Pinpoint the cell where the given text exists, returning its [X, Y] midpoint coordinate. 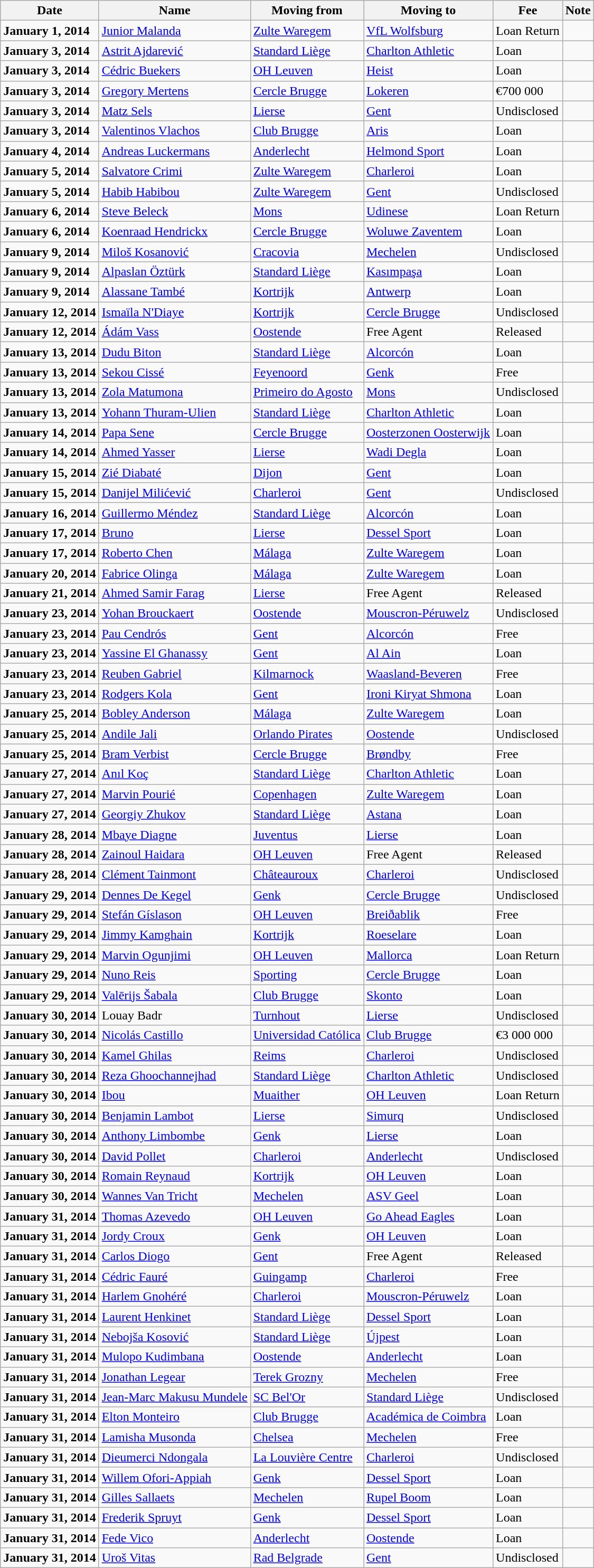
Universidad Católica [307, 1035]
Astrit Ajdarević [174, 51]
Jordy Croux [174, 1236]
Salvatore Crimi [174, 171]
Châteauroux [307, 874]
Reims [307, 1055]
Clément Tainmont [174, 874]
January 1, 2014 [50, 31]
Dieumerci Ndongala [174, 1457]
Brøndby [428, 754]
Gilles Sallaets [174, 1497]
Lokeren [428, 91]
Mallorca [428, 955]
Bram Verbist [174, 754]
Marvin Pourié [174, 794]
Fee [528, 11]
Rodgers Kola [174, 694]
Nicolás Castillo [174, 1035]
Cédric Buekers [174, 71]
Újpest [428, 1337]
Ádám Vass [174, 332]
Kamel Ghilas [174, 1055]
Yassine El Ghanassy [174, 654]
Frederik Spruyt [174, 1517]
VfL Wolfsburg [428, 31]
Muaither [307, 1095]
Andile Jali [174, 734]
Al Ain [428, 654]
Willem Ofori-Appiah [174, 1477]
Matz Sels [174, 111]
Go Ahead Eagles [428, 1216]
Anthony Limbombe [174, 1136]
SC Bel'Or [307, 1397]
Copenhagen [307, 794]
Cracovia [307, 252]
January 21, 2014 [50, 593]
David Pollet [174, 1156]
Benjamin Lambot [174, 1116]
Marvin Ogunjimi [174, 955]
Wadi Degla [428, 452]
Primeiro do Agosto [307, 392]
Ahmed Samir Farag [174, 593]
Feyenoord [307, 372]
Anıl Koç [174, 774]
Alassane També [174, 292]
Helmond Sport [428, 151]
Jimmy Kamghain [174, 935]
January 20, 2014 [50, 573]
Udinese [428, 211]
Thomas Azevedo [174, 1216]
Astana [428, 814]
Carlos Diogo [174, 1257]
Dennes De Kegel [174, 895]
Moving to [428, 11]
Rupel Boom [428, 1497]
Ironi Kiryat Shmona [428, 694]
Heist [428, 71]
Bruno [174, 533]
Sekou Cissé [174, 372]
Uroš Vitas [174, 1558]
Koenraad Hendrickx [174, 231]
Fede Vico [174, 1538]
Roberto Chen [174, 553]
Juventus [307, 834]
Zola Matumona [174, 392]
Georgiy Zhukov [174, 814]
Pau Cendrós [174, 634]
Oosterzonen Oosterwijk [428, 432]
Alpaslan Öztürk [174, 272]
Woluwe Zaventem [428, 231]
Roeselare [428, 935]
Simurq [428, 1116]
Orlando Pirates [307, 734]
Waasland-Beveren [428, 674]
Valentinos Vlachos [174, 131]
Yohann Thuram-Ulien [174, 412]
Kasımpaşa [428, 272]
Moving from [307, 11]
Name [174, 11]
Andreas Luckermans [174, 151]
Académica de Coimbra [428, 1417]
Elton Monteiro [174, 1417]
Lamisha Musonda [174, 1437]
Steve Beleck [174, 211]
Rad Belgrade [307, 1558]
Reza Ghoochannejhad [174, 1075]
Romain Reynaud [174, 1176]
Gregory Mertens [174, 91]
Dudu Biton [174, 352]
Wannes Van Tricht [174, 1196]
Mulopo Kudimbana [174, 1357]
Note [578, 11]
Ibou [174, 1095]
€700 000 [528, 91]
Jean-Marc Makusu Mundele [174, 1397]
Cédric Fauré [174, 1277]
Guillermo Méndez [174, 513]
Chelsea [307, 1437]
Guingamp [307, 1277]
Nuno Reis [174, 975]
Zié Diabaté [174, 473]
Habib Habibou [174, 191]
Stefán Gíslason [174, 915]
Danijel Milićević [174, 493]
Terek Grozny [307, 1377]
Papa Sene [174, 432]
Sporting [307, 975]
La Louvière Centre [307, 1457]
Valērijs Šabala [174, 995]
Mbaye Diagne [174, 834]
Louay Badr [174, 1015]
Aris [428, 131]
Breiðablik [428, 915]
€3 000 000 [528, 1035]
Ahmed Yasser [174, 452]
Turnhout [307, 1015]
Ismaïla N'Diaye [174, 312]
Bobley Anderson [174, 714]
Miloš Kosanović [174, 252]
Skonto [428, 995]
Nebojša Kosović [174, 1337]
Jonathan Legear [174, 1377]
Laurent Henkinet [174, 1317]
Zainoul Haidara [174, 854]
Dijon [307, 473]
Reuben Gabriel [174, 674]
Yohan Brouckaert [174, 613]
January 16, 2014 [50, 513]
January 4, 2014 [50, 151]
Date [50, 11]
Kilmarnock [307, 674]
Fabrice Olinga [174, 573]
Antwerp [428, 292]
Harlem Gnohéré [174, 1297]
Junior Malanda [174, 31]
ASV Geel [428, 1196]
